For the text-containing cell, return its midpoint in [X, Y] coordinate format. 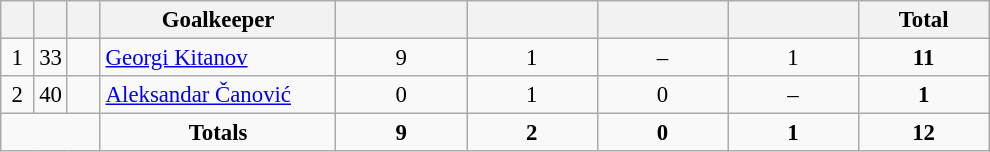
Aleksandar Čanović [218, 95]
Goalkeeper [218, 20]
11 [924, 58]
Total [924, 20]
Totals [218, 133]
12 [924, 133]
40 [50, 95]
Georgi Kitanov [218, 58]
33 [50, 58]
